Output the [x, y] coordinate of the center of the cell containing the given text.  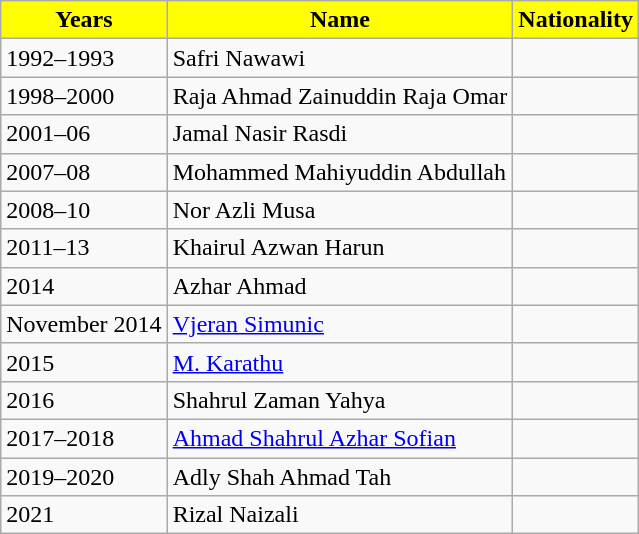
Jamal Nasir Rasdi [340, 134]
2001–06 [84, 134]
2015 [84, 362]
Name [340, 20]
Rizal Naizali [340, 515]
2021 [84, 515]
2007–08 [84, 172]
Vjeran Simunic [340, 324]
Azhar Ahmad [340, 286]
Nor Azli Musa [340, 210]
Shahrul Zaman Yahya [340, 400]
1998–2000 [84, 96]
M. Karathu [340, 362]
2014 [84, 286]
Nationality [576, 20]
Mohammed Mahiyuddin Abdullah [340, 172]
Safri Nawawi [340, 58]
2016 [84, 400]
2011–13 [84, 248]
Adly Shah Ahmad Tah [340, 477]
2017–2018 [84, 438]
Ahmad Shahrul Azhar Sofian [340, 438]
Raja Ahmad Zainuddin Raja Omar [340, 96]
2008–10 [84, 210]
Khairul Azwan Harun [340, 248]
1992–1993 [84, 58]
2019–2020 [84, 477]
Years [84, 20]
November 2014 [84, 324]
